Find where the given text appears and provide that cell's center as [X, Y] coordinate. 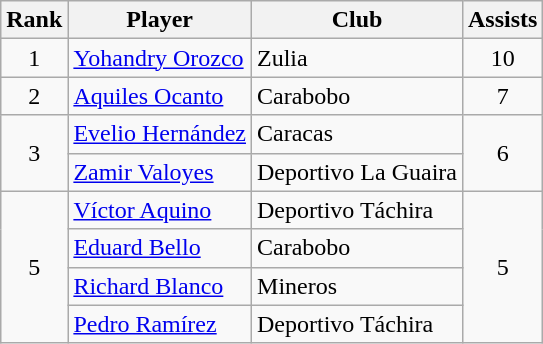
Víctor Aquino [160, 210]
Mineros [358, 286]
Eduard Bello [160, 248]
2 [34, 96]
Yohandry Orozco [160, 58]
Club [358, 20]
7 [502, 96]
Evelio Hernández [160, 134]
Zamir Valoyes [160, 172]
6 [502, 153]
3 [34, 153]
Richard Blanco [160, 286]
Pedro Ramírez [160, 324]
Zulia [358, 58]
Assists [502, 20]
Player [160, 20]
Caracas [358, 134]
1 [34, 58]
Deportivo La Guaira [358, 172]
10 [502, 58]
Rank [34, 20]
Aquiles Ocanto [160, 96]
